Capture the cell that displays the provided text and extract its (x, y) central coordinate. 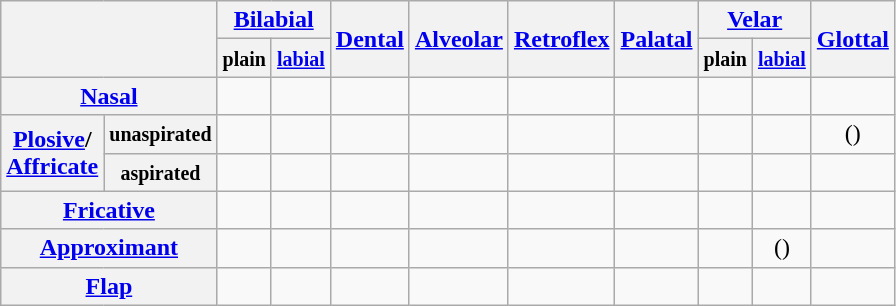
Alveolar (458, 39)
Palatal (656, 39)
Retroflex (562, 39)
Bilabial (274, 20)
unaspirated (160, 134)
Fricative (109, 210)
Nasal (109, 96)
Glottal (852, 39)
Plosive/Affricate (52, 153)
Approximant (109, 248)
Dental (370, 39)
Flap (109, 286)
Velar (754, 20)
aspirated (160, 172)
